Determine the (x, y) coordinate at the center of the cell enclosing the given text.  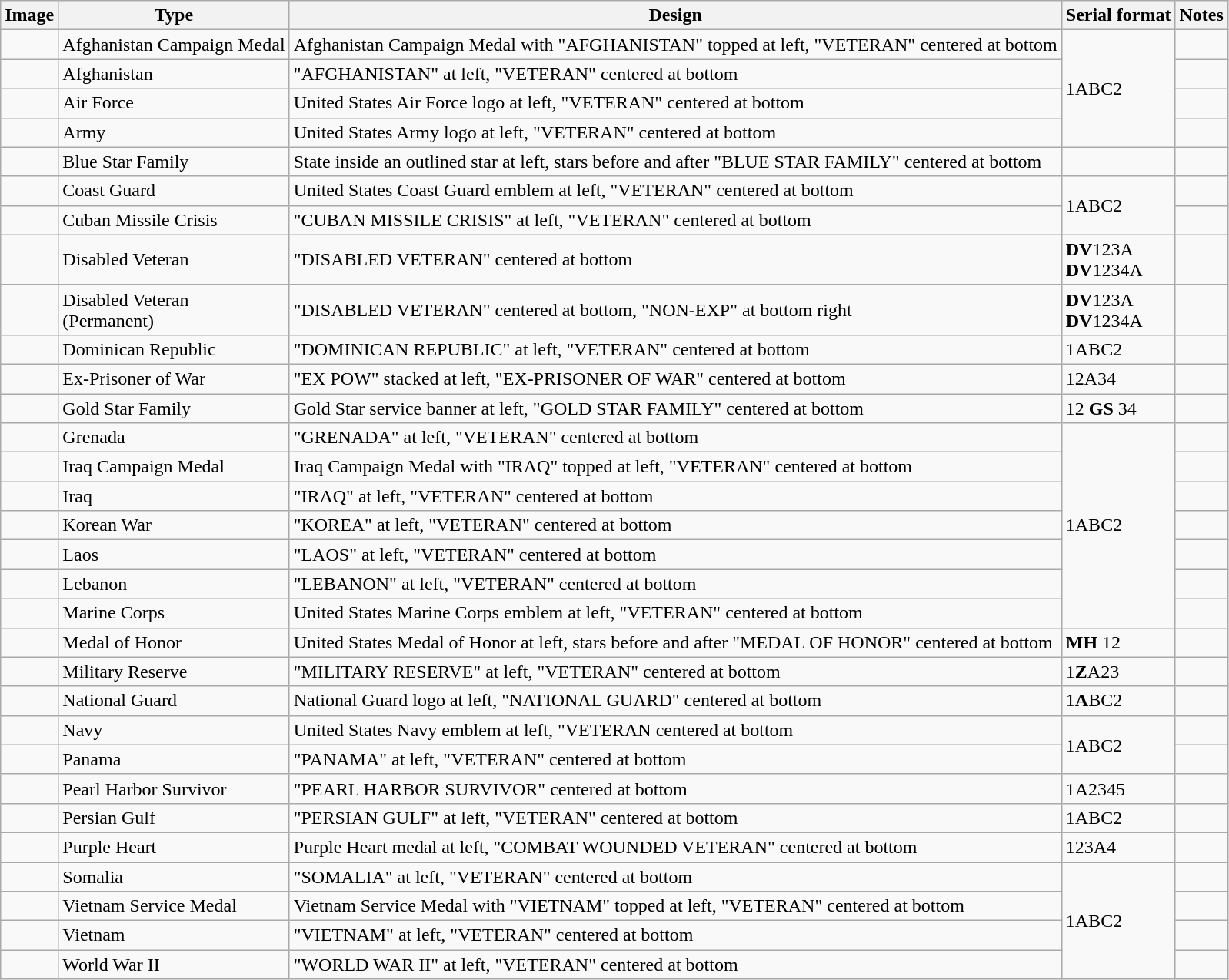
World War II (174, 965)
Navy (174, 730)
Design (675, 15)
Image (29, 15)
State inside an outlined star at left, stars before and after "BLUE STAR FAMILY" centered at bottom (675, 162)
United States Navy emblem at left, "VETERAN centered at bottom (675, 730)
National Guard logo at left, "NATIONAL GUARD" centered at bottom (675, 701)
Purple Heart medal at left, "COMBAT WOUNDED VETERAN" centered at bottom (675, 847)
"PEARL HARBOR SURVIVOR" centered at bottom (675, 788)
1A2345 (1118, 788)
12 GS 34 (1118, 408)
United States Air Force logo at left, "VETERAN" centered at bottom (675, 103)
"VIETNAM" at left, "VETERAN" centered at bottom (675, 935)
Purple Heart (174, 847)
Iraq Campaign Medal with "IRAQ" topped at left, "VETERAN" centered at bottom (675, 467)
Blue Star Family (174, 162)
Grenada (174, 438)
Panama (174, 759)
Medal of Honor (174, 642)
Air Force (174, 103)
MH 12 (1118, 642)
"KOREA" at left, "VETERAN" centered at bottom (675, 525)
1ZA23 (1118, 672)
Afghanistan Campaign Medal (174, 45)
Vietnam (174, 935)
United States Coast Guard emblem at left, "VETERAN" centered at bottom (675, 191)
Ex-Prisoner of War (174, 378)
12A34 (1118, 378)
Disabled Veteran(Permanent) (174, 309)
Laos (174, 555)
"AFGHANISTAN" at left, "VETERAN" centered at bottom (675, 74)
"EX POW" stacked at left, "EX-PRISONER OF WAR" centered at bottom (675, 378)
Vietnam Service Medal with "VIETNAM" topped at left, "VETERAN" centered at bottom (675, 906)
Gold Star service banner at left, "GOLD STAR FAMILY" centered at bottom (675, 408)
123A4 (1118, 847)
Somalia (174, 876)
Iraq (174, 496)
"MILITARY RESERVE" at left, "VETERAN" centered at bottom (675, 672)
Persian Gulf (174, 818)
Marine Corps (174, 613)
"SOMALIA" at left, "VETERAN" centered at bottom (675, 876)
United States Medal of Honor at left, stars before and after "MEDAL OF HONOR" centered at bottom (675, 642)
Korean War (174, 525)
Disabled Veteran (174, 260)
"WORLD WAR II" at left, "VETERAN" centered at bottom (675, 965)
Coast Guard (174, 191)
Iraq Campaign Medal (174, 467)
"GRENADA" at left, "VETERAN" centered at bottom (675, 438)
"DOMINICAN REPUBLIC" at left, "VETERAN" centered at bottom (675, 349)
"DISABLED VETERAN" centered at bottom (675, 260)
National Guard (174, 701)
Cuban Missile Crisis (174, 220)
"LAOS" at left, "VETERAN" centered at bottom (675, 555)
Afghanistan (174, 74)
Serial format (1118, 15)
"CUBAN MISSILE CRISIS" at left, "VETERAN" centered at bottom (675, 220)
Army (174, 132)
Gold Star Family (174, 408)
Vietnam Service Medal (174, 906)
Military Reserve (174, 672)
Dominican Republic (174, 349)
Notes (1201, 15)
United States Marine Corps emblem at left, "VETERAN" centered at bottom (675, 613)
United States Army logo at left, "VETERAN" centered at bottom (675, 132)
"LEBANON" at left, "VETERAN" centered at bottom (675, 584)
Pearl Harbor Survivor (174, 788)
"IRAQ" at left, "VETERAN" centered at bottom (675, 496)
Afghanistan Campaign Medal with "AFGHANISTAN" topped at left, "VETERAN" centered at bottom (675, 45)
Lebanon (174, 584)
"DISABLED VETERAN" centered at bottom, "NON-EXP" at bottom right (675, 309)
"PERSIAN GULF" at left, "VETERAN" centered at bottom (675, 818)
"PANAMA" at left, "VETERAN" centered at bottom (675, 759)
Type (174, 15)
